Determine the [x, y] coordinate at the center of the cell enclosing the given text.  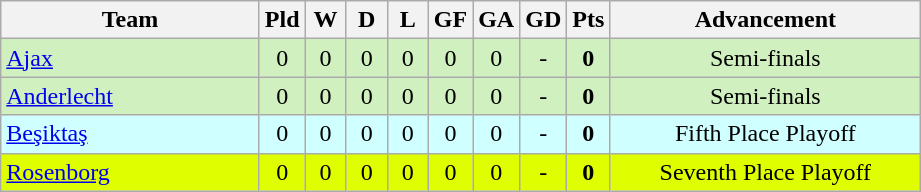
Beşiktaş [130, 134]
Team [130, 20]
Advancement [766, 20]
W [326, 20]
Seventh Place Playoff [766, 172]
Ajax [130, 58]
L [408, 20]
GF [450, 20]
GA [496, 20]
Pts [588, 20]
Pld [282, 20]
Anderlecht [130, 96]
Rosenborg [130, 172]
Fifth Place Playoff [766, 134]
D [366, 20]
GD [544, 20]
